Return [X, Y] of the center of cell containing provided text 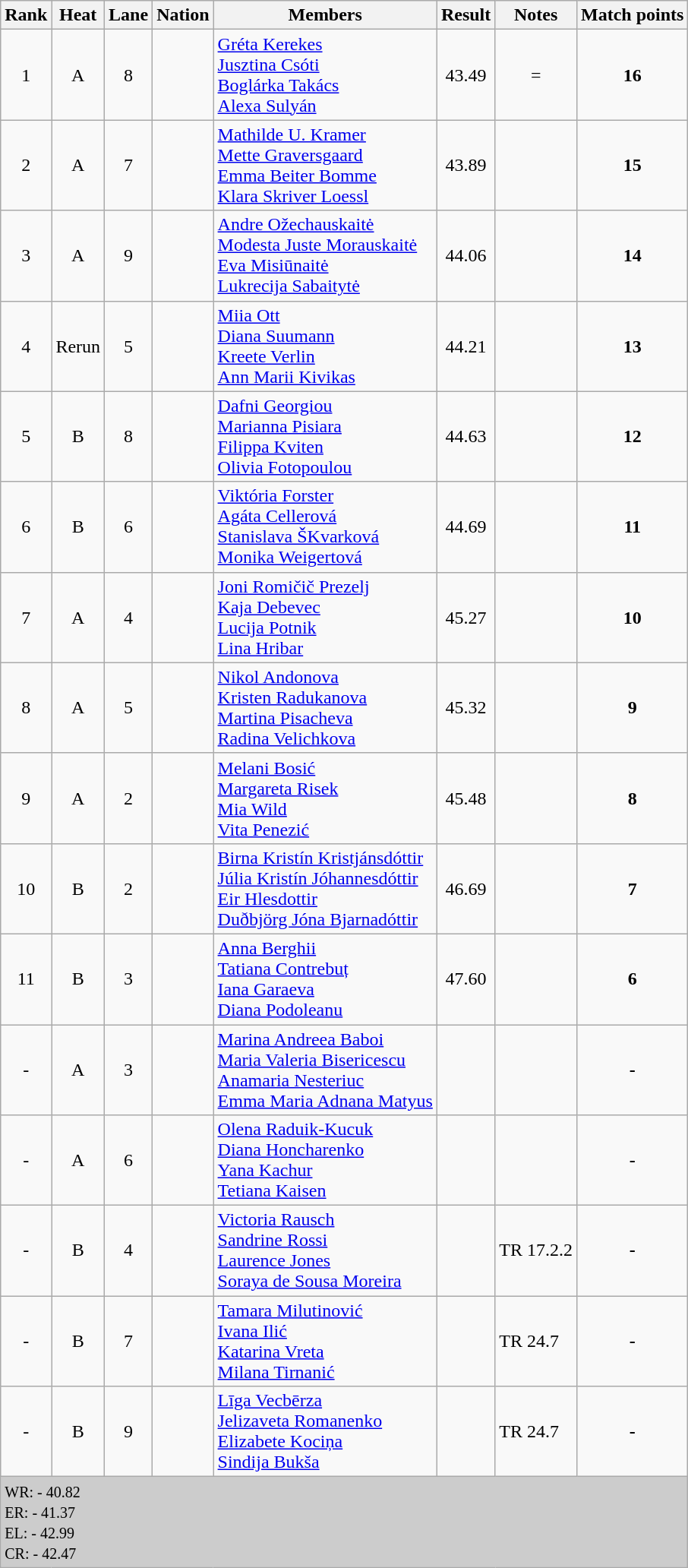
Victoria RauschSandrine RossiLaurence JonesSoraya de Sousa Moreira [325, 1250]
46.69 [466, 889]
Birna Kristín KristjánsdóttirJúlia Kristín JóhannesdóttirEir HlesdottirDuðbjörg Jóna Bjarnadóttir [325, 889]
Match points [633, 15]
Lane [129, 15]
Dafni GeorgiouMarianna PisiaraFilippa KvitenOlivia Fotopoulou [325, 436]
43.49 [466, 74]
44.21 [466, 346]
Līga VecbērzaJelizaveta RomanenkoElizabete KociņaSindija Bukša [325, 1431]
44.69 [466, 527]
47.60 [466, 978]
WR: - 40.82ER: - 41.37EL: - 42.99CR: - 42.47 [345, 1522]
Tamara MilutinovićIvana IlićKatarina VretaMilana Tirnanić [325, 1342]
Members [325, 15]
45.48 [466, 798]
Melani BosićMargareta RisekMia WildVita Penezić [325, 798]
43.89 [466, 166]
Olena Raduik-KucukDiana HoncharenkoYana KachurTetiana Kaisen [325, 1161]
1 [26, 74]
Andre OžechauskaitėModesta Juste MorauskaitėEva MisiūnaitėLukrecija Sabaitytė [325, 255]
44.63 [466, 436]
Nikol AndonovaKristen RadukanovaMartina PisachevaRadina Velichkova [325, 708]
14 [633, 255]
45.27 [466, 617]
Rerun [78, 346]
TR 17.2.2 [536, 1250]
Anna BerghiiTatiana ContrebuțIana GaraevaDiana Podoleanu [325, 978]
Rank [26, 15]
Gréta KerekesJusztina CsótiBoglárka TakácsAlexa Sulyán [325, 74]
Heat [78, 15]
Mathilde U. KramerMette GraversgaardEmma Beiter BommeKlara Skriver Loessl [325, 166]
16 [633, 74]
Joni Romičič PrezeljKaja DebevecLucija PotnikLina Hribar [325, 617]
15 [633, 166]
Nation [183, 15]
Miia OttDiana SuumannKreete VerlinAnn Marii Kivikas [325, 346]
12 [633, 436]
Viktória ForsterAgáta CellerováStanislava ŠKvarkováMonika Weigertová [325, 527]
Result [466, 15]
45.32 [466, 708]
= [536, 74]
Marina Andreea BaboiMaria Valeria BisericescuAnamaria NesteriucEmma Maria Adnana Matyus [325, 1070]
13 [633, 346]
Notes [536, 15]
44.06 [466, 255]
